Scan for the cell matching the given text and deliver its [X, Y] coordinate at center. 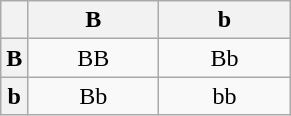
BB [94, 58]
bb [224, 96]
